Find where the given text appears and provide that cell's center as (x, y) coordinate. 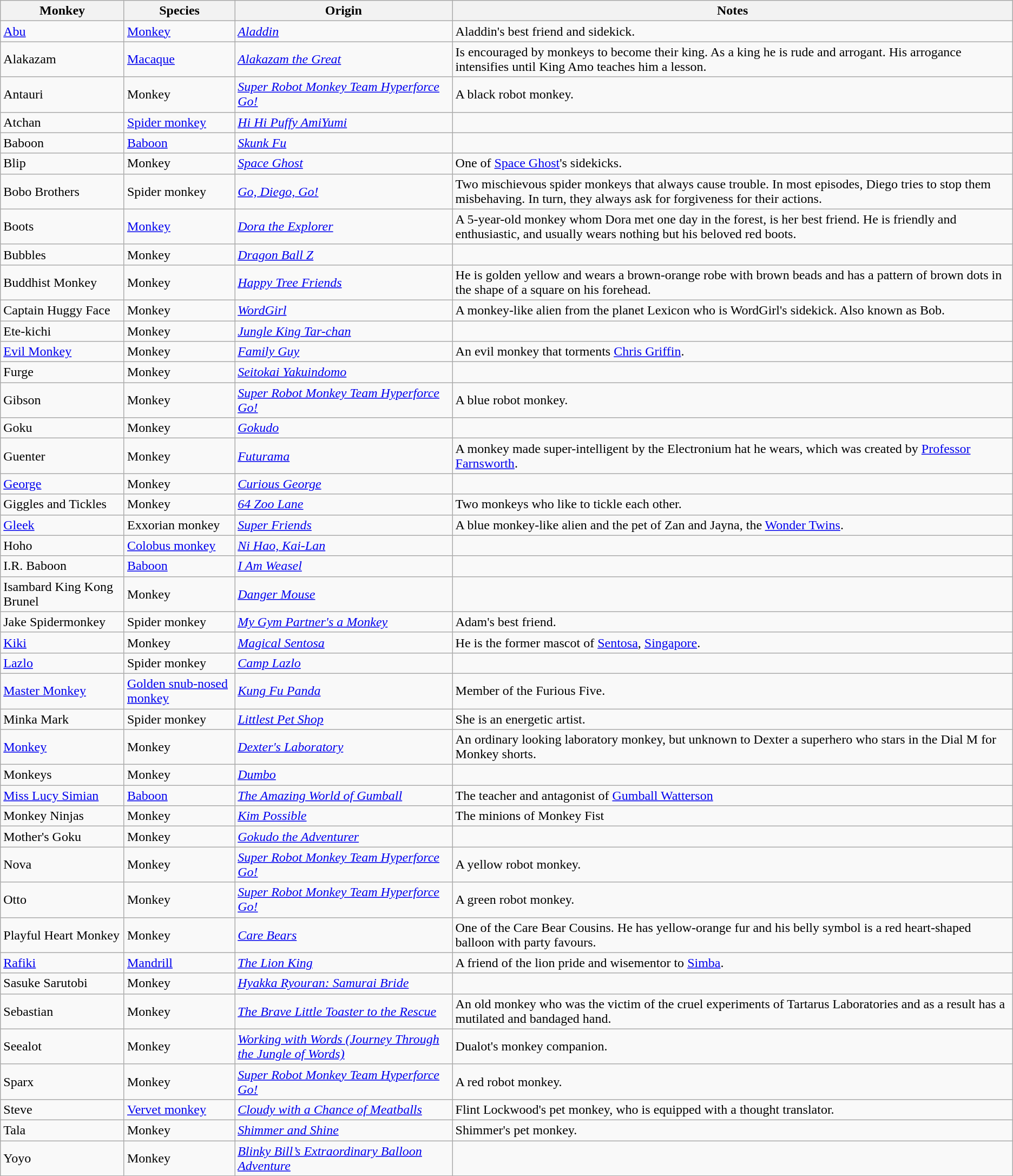
Species (179, 11)
Yoyo (63, 1158)
Cloudy with a Chance of Meatballs (344, 1109)
Miss Lucy Simian (63, 796)
Flint Lockwood's pet monkey, who is equipped with a thought translator. (733, 1109)
Jungle King Tar-chan (344, 331)
Care Bears (344, 935)
Playful Heart Monkey (63, 935)
A red robot monkey. (733, 1081)
An ordinary looking laboratory monkey, but unknown to Dexter a superhero who stars in the Dial M for Monkey shorts. (733, 747)
One of the Care Bear Cousins. He has yellow-orange fur and his belly symbol is a red heart-shaped balloon with party favours. (733, 935)
Kiki (63, 642)
Atchan (63, 122)
Hi Hi Puffy AmiYumi (344, 122)
George (63, 484)
Two monkeys who like to tickle each other. (733, 504)
Nova (63, 865)
Member of the Furious Five. (733, 691)
The minions of Monkey Fist (733, 816)
Hyakka Ryouran: Samurai Bride (344, 983)
A blue monkey-like alien and the pet of Zan and Jayna, the Wonder Twins. (733, 525)
Evil Monkey (63, 352)
Furge (63, 372)
He is golden yellow and wears a brown-orange robe with brown beads and has a pattern of brown dots in the shape of a square on his forehead. (733, 282)
Isambard King Kong Brunel (63, 594)
A friend of the lion pride and wisementor to Simba. (733, 963)
Guenter (63, 456)
An evil monkey that torments Chris Griffin. (733, 352)
Danger Mouse (344, 594)
Otto (63, 899)
Dexter's Laboratory (344, 747)
Happy Tree Friends (344, 282)
A monkey-like alien from the planet Lexicon who is WordGirl's sidekick. Also known as Bob. (733, 310)
One of Space Ghost's sidekicks. (733, 163)
Lazlo (63, 663)
Jake Spidermonkey (63, 622)
A monkey made super-intelligent by the Electronium hat he wears, which was created by Professor Farnsworth. (733, 456)
Camp Lazlo (344, 663)
Monkeys (63, 775)
Ete-kichi (63, 331)
Monkey Ninjas (63, 816)
Vervet monkey (179, 1109)
A green robot monkey. (733, 899)
Sparx (63, 1081)
Dualot's monkey companion. (733, 1047)
An old monkey who was the victim of the cruel experiments of Tartarus Laboratories and as a result has a mutilated and bandaged hand. (733, 1011)
Futurama (344, 456)
Kim Possible (344, 816)
Rafiki (63, 963)
Ni Hao, Kai-Lan (344, 546)
Magical Sentosa (344, 642)
Origin (344, 11)
Super Friends (344, 525)
Blinky Bill’s Extraordinary Balloon Adventure (344, 1158)
I Am Weasel (344, 566)
Littlest Pet Shop (344, 719)
Antauri (63, 94)
Sebastian (63, 1011)
Abu (63, 31)
A yellow robot monkey. (733, 865)
Aladdin's best friend and sidekick. (733, 31)
Space Ghost (344, 163)
The Brave Little Toaster to the Rescue (344, 1011)
Kung Fu Panda (344, 691)
Aladdin (344, 31)
A black robot monkey. (733, 94)
I.R. Baboon (63, 566)
Alakazam the Great (344, 60)
Tala (63, 1130)
Dumbo (344, 775)
Mandrill (179, 963)
Seitokai Yakuindomo (344, 372)
Mother's Goku (63, 837)
Bobo Brothers (63, 192)
Blip (63, 163)
My Gym Partner's a Monkey (344, 622)
Steve (63, 1109)
The teacher and antagonist of Gumball Watterson (733, 796)
Shimmer and Shine (344, 1130)
Boots (63, 226)
Adam's best friend. (733, 622)
Curious George (344, 484)
Macaque (179, 60)
WordGirl (344, 310)
64 Zoo Lane (344, 504)
Buddhist Monkey (63, 282)
The Lion King (344, 963)
Skunk Fu (344, 143)
Gokudo (344, 428)
Master Monkey (63, 691)
The Amazing World of Gumball (344, 796)
He is the former mascot of Sentosa, Singapore. (733, 642)
Colobus monkey (179, 546)
Seealot (63, 1047)
She is an energetic artist. (733, 719)
Sasuke Sarutobi (63, 983)
Go, Diego, Go! (344, 192)
Dora the Explorer (344, 226)
Giggles and Tickles (63, 504)
A blue robot monkey. (733, 400)
Family Guy (344, 352)
Alakazam (63, 60)
Minka Mark (63, 719)
Gleek (63, 525)
Working with Words (Journey Through the Jungle of Words) (344, 1047)
Captain Huggy Face (63, 310)
Gibson (63, 400)
Is encouraged by monkeys to become their king. As a king he is rude and arrogant. His arrogance intensifies until King Amo teaches him a lesson. (733, 60)
Shimmer's pet monkey. (733, 1130)
Gokudo the Adventurer (344, 837)
Exxorian monkey (179, 525)
Hoho (63, 546)
Bubbles (63, 254)
Goku (63, 428)
Dragon Ball Z (344, 254)
Golden snub-nosed monkey (179, 691)
Notes (733, 11)
